Extract the (X, Y) coordinate from the center of the cell holding the provided text.  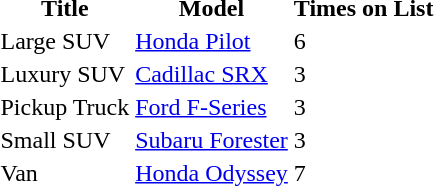
Honda Pilot (212, 41)
Ford F-Series (212, 107)
Subaru Forester (212, 140)
Cadillac SRX (212, 74)
